Determine the [X, Y] coordinate at the center of the cell enclosing the given text.  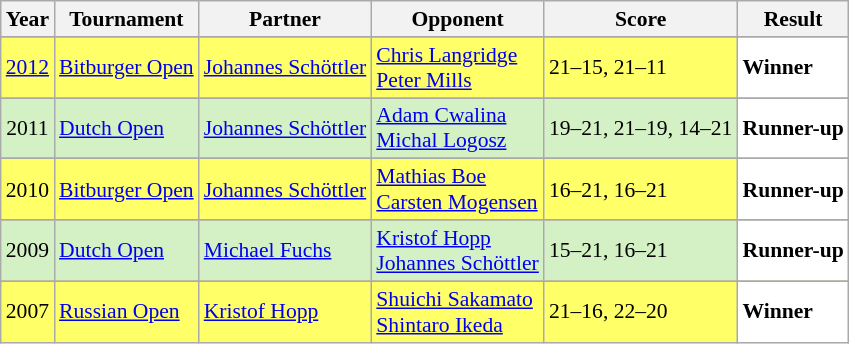
19–21, 21–19, 14–21 [641, 128]
21–15, 21–11 [641, 68]
Score [641, 19]
2007 [28, 312]
21–16, 22–20 [641, 312]
Tournament [126, 19]
15–21, 16–21 [641, 250]
16–21, 16–21 [641, 190]
2012 [28, 68]
Partner [286, 19]
2009 [28, 250]
Russian Open [126, 312]
2011 [28, 128]
Adam Cwalina Michal Logosz [458, 128]
Opponent [458, 19]
Mathias Boe Carsten Mogensen [458, 190]
Kristof Hopp [286, 312]
Shuichi Sakamato Shintaro Ikeda [458, 312]
Chris Langridge Peter Mills [458, 68]
Result [792, 19]
Michael Fuchs [286, 250]
Kristof Hopp Johannes Schöttler [458, 250]
Year [28, 19]
2010 [28, 190]
